From the cell containing the given text, extract its center point as [X, Y] coordinate. 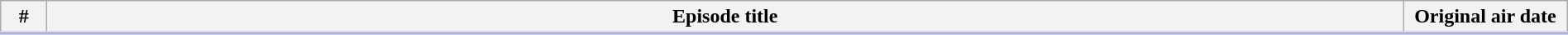
Episode title [725, 17]
Original air date [1485, 17]
# [24, 17]
